Capture the cell that displays the provided text and extract its (x, y) central coordinate. 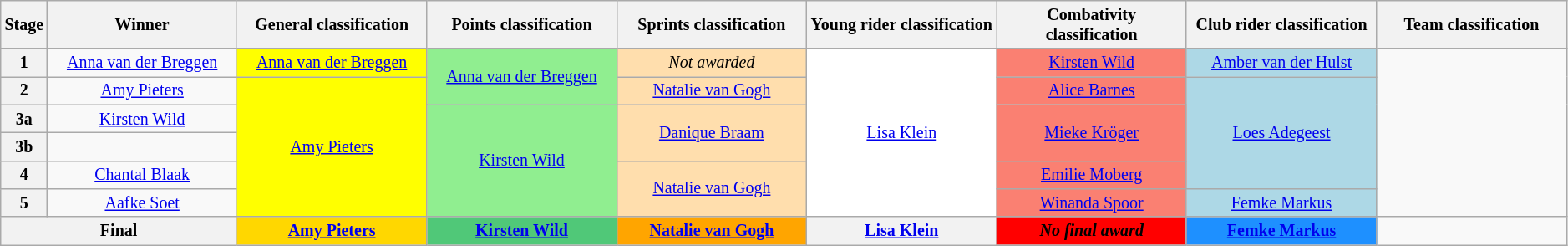
3a (24, 119)
Chantal Blaak (142, 174)
4 (24, 174)
Points classification (521, 25)
Danique Braam (712, 132)
5 (24, 202)
No final award (1091, 231)
1 (24, 64)
Not awarded (712, 64)
2 (24, 90)
Emilie Moberg (1091, 174)
Young rider classification (902, 25)
Winner (142, 25)
Mieke Kröger (1091, 132)
Aafke Soet (142, 202)
Stage (24, 25)
Combativity classification (1091, 25)
Team classification (1472, 25)
Amber van der Hulst (1281, 64)
Winanda Spoor (1091, 202)
Loes Adegeest (1281, 133)
Club rider classification (1281, 25)
Sprints classification (712, 25)
3b (24, 147)
Alice Barnes (1091, 90)
Final (119, 231)
General classification (331, 25)
